Detect which cell encompasses the target text, then output its (X, Y) center coordinate. 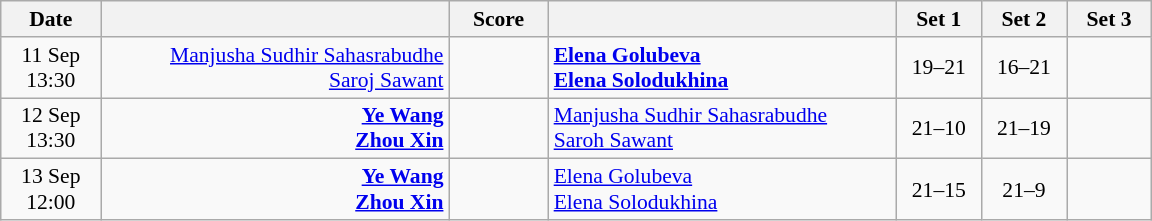
Set 2 (1024, 19)
11 Sep13:30 (51, 68)
12 Sep13:30 (51, 128)
Manjusha Sudhir Sahasrabudhe Saroh Sawant (723, 128)
Score (498, 19)
21–9 (1024, 190)
Set 3 (1108, 19)
13 Sep12:00 (51, 190)
21–19 (1024, 128)
Date (51, 19)
16–21 (1024, 68)
21–15 (938, 190)
Set 1 (938, 19)
19–21 (938, 68)
Manjusha Sudhir Sahasrabudhe Saroj Sawant (275, 68)
21–10 (938, 128)
